Scan for the cell matching the given text and deliver its [X, Y] coordinate at center. 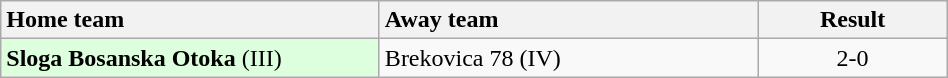
Home team [190, 20]
2-0 [852, 58]
Sloga Bosanska Otoka (III) [190, 58]
Result [852, 20]
Brekovica 78 (IV) [568, 58]
Away team [568, 20]
